Return the [x, y] coordinate for the center point of the cell that contains the specified text.  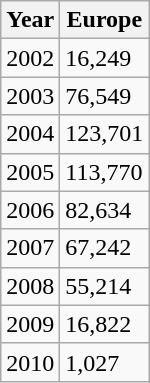
16,822 [104, 324]
2007 [30, 248]
2004 [30, 134]
16,249 [104, 58]
2009 [30, 324]
55,214 [104, 286]
2002 [30, 58]
67,242 [104, 248]
2003 [30, 96]
2010 [30, 362]
2006 [30, 210]
Year [30, 20]
Europe [104, 20]
113,770 [104, 172]
2005 [30, 172]
123,701 [104, 134]
82,634 [104, 210]
1,027 [104, 362]
76,549 [104, 96]
2008 [30, 286]
